Identify which cell holds the provided text, then report its [X, Y] central coordinate. 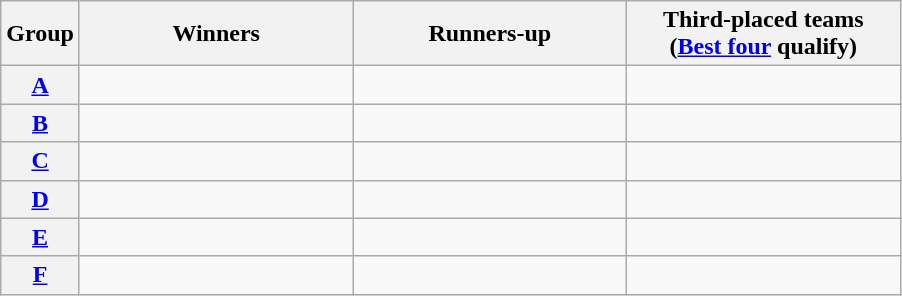
Runners-up [490, 34]
Group [40, 34]
E [40, 237]
F [40, 275]
Third-placed teams(Best four qualify) [764, 34]
Winners [216, 34]
A [40, 85]
C [40, 161]
D [40, 199]
B [40, 123]
